Return [x, y] of the center of cell containing provided text 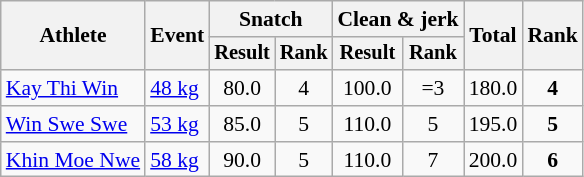
53 kg [177, 124]
195.0 [494, 124]
=3 [432, 88]
48 kg [177, 88]
110.0 [367, 124]
Total [494, 36]
80.0 [242, 88]
180.0 [494, 88]
100.0 [367, 88]
Event [177, 36]
Clean & jerk [398, 19]
85.0 [242, 124]
Athlete [73, 36]
Kay Thi Win [73, 88]
Win Swe Swe [73, 124]
Snatch [270, 19]
